Provide the (X, Y) coordinate of the cell's center where the given text is located.  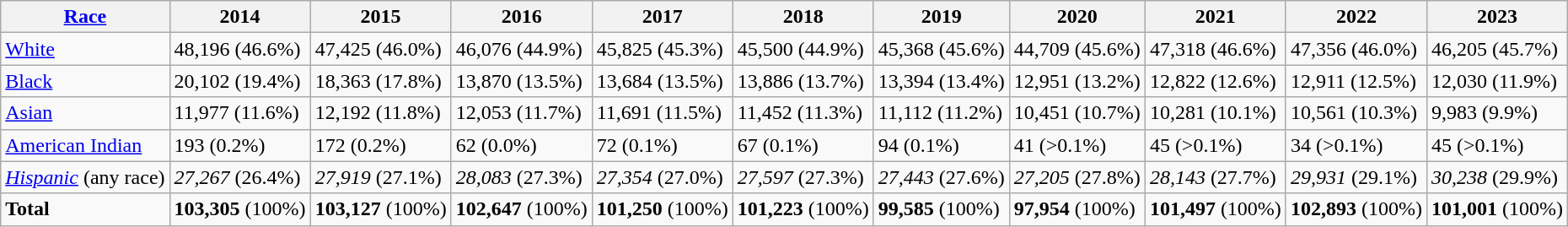
62 (0.0%) (521, 145)
20,102 (19.4%) (239, 81)
28,143 (27.7%) (1216, 177)
101,001 (100%) (1497, 209)
2021 (1216, 17)
101,497 (100%) (1216, 209)
2014 (239, 17)
11,691 (11.5%) (663, 113)
45,368 (45.6%) (941, 49)
27,205 (27.8%) (1077, 177)
13,684 (13.5%) (663, 81)
9,983 (9.9%) (1497, 113)
2020 (1077, 17)
11,112 (11.2%) (941, 113)
46,205 (45.7%) (1497, 49)
10,561 (10.3%) (1356, 113)
67 (0.1%) (803, 145)
13,886 (13.7%) (803, 81)
12,192 (11.8%) (381, 113)
41 (>0.1%) (1077, 145)
White (85, 49)
44,709 (45.6%) (1077, 49)
46,076 (44.9%) (521, 49)
102,893 (100%) (1356, 209)
Asian (85, 113)
45,500 (44.9%) (803, 49)
American Indian (85, 145)
Race (85, 17)
94 (0.1%) (941, 145)
2022 (1356, 17)
97,954 (100%) (1077, 209)
2019 (941, 17)
99,585 (100%) (941, 209)
2023 (1497, 17)
103,305 (100%) (239, 209)
101,250 (100%) (663, 209)
11,452 (11.3%) (803, 113)
18,363 (17.8%) (381, 81)
101,223 (100%) (803, 209)
27,267 (26.4%) (239, 177)
10,451 (10.7%) (1077, 113)
Total (85, 209)
12,053 (11.7%) (521, 113)
10,281 (10.1%) (1216, 113)
2016 (521, 17)
27,597 (27.3%) (803, 177)
102,647 (100%) (521, 209)
47,356 (46.0%) (1356, 49)
47,318 (46.6%) (1216, 49)
Hispanic (any race) (85, 177)
12,030 (11.9%) (1497, 81)
172 (0.2%) (381, 145)
Black (85, 81)
12,951 (13.2%) (1077, 81)
72 (0.1%) (663, 145)
27,443 (27.6%) (941, 177)
2018 (803, 17)
28,083 (27.3%) (521, 177)
12,822 (12.6%) (1216, 81)
48,196 (46.6%) (239, 49)
13,394 (13.4%) (941, 81)
12,911 (12.5%) (1356, 81)
45,825 (45.3%) (663, 49)
30,238 (29.9%) (1497, 177)
193 (0.2%) (239, 145)
27,919 (27.1%) (381, 177)
29,931 (29.1%) (1356, 177)
27,354 (27.0%) (663, 177)
47,425 (46.0%) (381, 49)
2015 (381, 17)
103,127 (100%) (381, 209)
2017 (663, 17)
11,977 (11.6%) (239, 113)
13,870 (13.5%) (521, 81)
34 (>0.1%) (1356, 145)
